Provide the [x, y] coordinate of the cell's center where the given text is located.  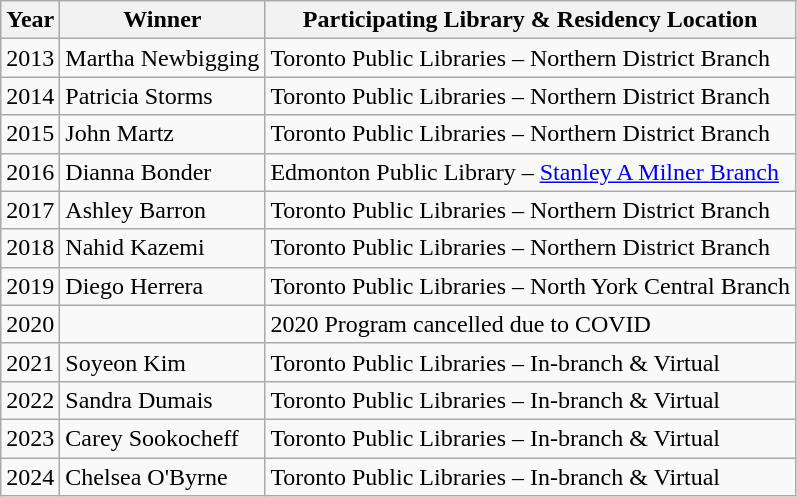
Patricia Storms [162, 96]
Edmonton Public Library – Stanley A Milner Branch [530, 172]
2017 [30, 210]
2023 [30, 438]
2016 [30, 172]
2022 [30, 400]
2014 [30, 96]
2015 [30, 134]
Nahid Kazemi [162, 248]
Winner [162, 20]
2020 [30, 324]
2013 [30, 58]
Toronto Public Libraries – North York Central Branch [530, 286]
Martha Newbigging [162, 58]
2019 [30, 286]
Participating Library & Residency Location [530, 20]
Sandra Dumais [162, 400]
John Martz [162, 134]
Year [30, 20]
Carey Sookocheff [162, 438]
Diego Herrera [162, 286]
Soyeon Kim [162, 362]
2018 [30, 248]
2021 [30, 362]
2024 [30, 477]
Ashley Barron [162, 210]
Dianna Bonder [162, 172]
Chelsea O'Byrne [162, 477]
2020 Program cancelled due to COVID [530, 324]
